Scan for the cell matching the given text and deliver its (x, y) coordinate at center. 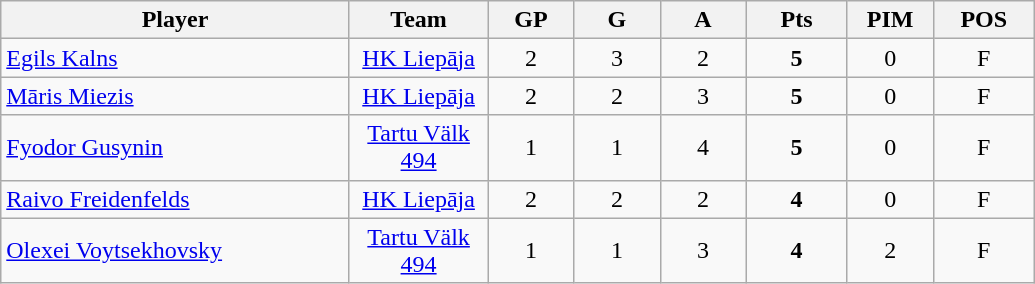
Māris Miezis (176, 96)
PIM (890, 20)
Pts (796, 20)
Fyodor Gusynin (176, 148)
GP (531, 20)
Team (418, 20)
G (617, 20)
Raivo Freidenfelds (176, 199)
A (703, 20)
Egils Kalns (176, 58)
POS (984, 20)
Olexei Voytsekhovsky (176, 250)
Player (176, 20)
